Pinpoint the cell where the given text exists, returning its (x, y) midpoint coordinate. 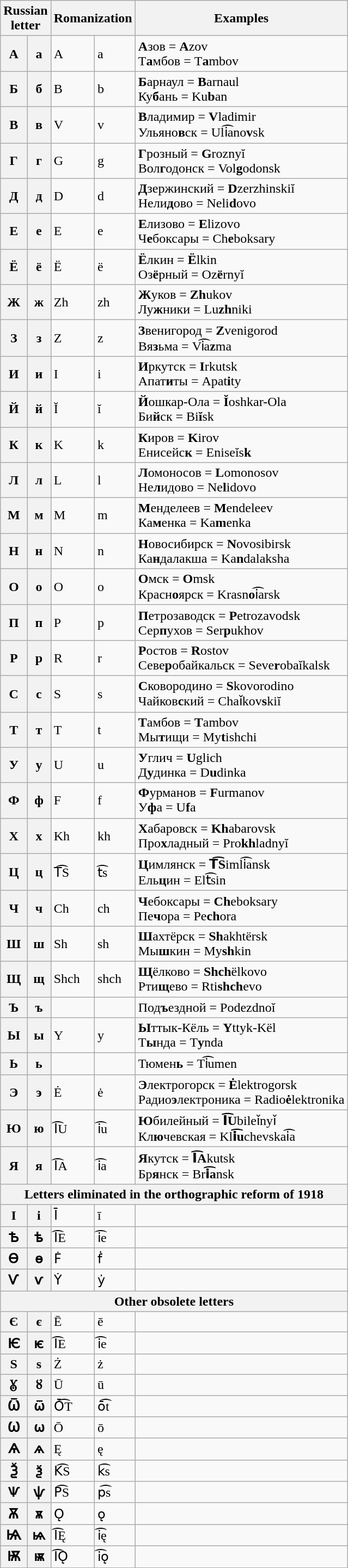
л (39, 480)
Чебоксары = Cheboksary Печора = Pechora (241, 908)
F (72, 800)
t (114, 729)
z (114, 339)
Тюмень = Ti͡umen (241, 1064)
Є (14, 1322)
Y (72, 1035)
B (72, 89)
ë (114, 267)
н (39, 551)
a (114, 53)
T (72, 729)
K (72, 444)
ь (39, 1064)
ѧ (39, 1449)
l (114, 480)
v (114, 125)
Звенигород = Zvenigorod Вязьма = Vi͡azma (241, 339)
х (39, 836)
Йошкар-Ола = Ĭoshkar-Ola Бийск = Biĭsk (241, 409)
ъ (39, 1007)
P (72, 623)
Р (14, 657)
ō (114, 1428)
Шахтёрск = Shakhtërsk Мышкин = Myshkin (241, 944)
ш (39, 944)
ы (39, 1035)
ꙋ (39, 1385)
U (72, 765)
Ѯ (14, 1471)
G (72, 160)
С (14, 693)
Ѿ (14, 1406)
Kh (72, 836)
Ш (14, 944)
ż (114, 1364)
V (72, 125)
Ь (14, 1064)
Ж (14, 303)
Ѭ (14, 1557)
э (39, 1092)
Ǫ (72, 1514)
N (72, 551)
ū (114, 1385)
Е (14, 232)
g (114, 160)
п (39, 623)
Ẏ (72, 1280)
Examples (241, 19)
м (39, 516)
Новосибирск = Novosibirsk Кандалакша = Kandalaksha (241, 551)
ī (114, 1215)
ẏ (114, 1280)
I͡A (72, 1165)
ѩ (39, 1535)
Ѥ (14, 1343)
В (14, 125)
Ѳ (14, 1259)
Тамбов = Tambov Мытищи = Mytishchi (241, 729)
Ф (14, 800)
ѡ (39, 1428)
ē (114, 1322)
p (114, 623)
Углич = Uglich Дудинка = Dudinka (241, 765)
П (14, 623)
Ыттык-Кёль = Yttyk-Kël Тында = Tynda (241, 1035)
Л (14, 480)
Щёлково = Shchëlkovo Ртищево = Rtishchevo (241, 979)
і (39, 1215)
ѯ (39, 1471)
A (72, 53)
D (72, 196)
e (114, 232)
д (39, 196)
г (39, 160)
i͡u (114, 1128)
Н (14, 551)
Х (14, 836)
Ē (72, 1322)
Жуков = Zhukov Лужники = Luzhniki (241, 303)
ch (114, 908)
р (39, 657)
О (14, 587)
ё (39, 267)
б (39, 89)
Ė (72, 1092)
ѣ (39, 1237)
К (14, 444)
Ĭ (72, 409)
Ż (72, 1364)
I͡Ǫ (72, 1557)
Ѱ (14, 1492)
Ę (72, 1449)
r (114, 657)
а (39, 53)
ѕ (39, 1364)
m (114, 516)
Азов = Azov Тамбов = Tambov (241, 53)
i (114, 373)
Петрозаводск = Petrozavodsk Серпухов = Serpukhov (241, 623)
Владимир = Vladimir Ульяновск = Uli͡anovsk (241, 125)
Ѡ (14, 1428)
ѫ (39, 1514)
М (14, 516)
с (39, 693)
Сковородино = Skovorodino Чайковский = Chaǐkovskiĭ (241, 693)
S (72, 693)
о (39, 587)
Ё (14, 267)
f (114, 800)
ĭ (114, 409)
я (39, 1165)
І (14, 1215)
Ѣ (14, 1237)
E (72, 232)
Ѧ (14, 1449)
T͡S (72, 872)
Щ (14, 979)
d (114, 196)
shch (114, 979)
Грозный = Groznyĭ Волгодонск = Volgodonsk (241, 160)
ǫ (114, 1514)
Ъ (14, 1007)
А (14, 53)
З (14, 339)
kh (114, 836)
Ч (14, 908)
е (39, 232)
з (39, 339)
Ѩ (14, 1535)
Ѫ (14, 1514)
Russianletter (26, 19)
Ю (14, 1128)
Ѕ (14, 1364)
Иркутск = Irkutsk Апатиты = Apatity (241, 373)
Zh (72, 303)
ѳ (39, 1259)
Г (14, 160)
щ (39, 979)
й (39, 409)
Барнаул = Barnaul Кубань = Kuban (241, 89)
І̄ (72, 1215)
Т (14, 729)
I (72, 373)
ѵ (39, 1280)
є (39, 1322)
i͡ǫ (114, 1557)
t͡s (114, 872)
i͡a (114, 1165)
ѭ (39, 1557)
ж (39, 303)
I͡Ę (72, 1535)
Ц (14, 872)
Other obsolete letters (174, 1301)
Ō (72, 1428)
Елизово = Elizovo Чебоксары = Cheboksary (241, 232)
ѱ (39, 1492)
n (114, 551)
M (72, 516)
Ë (72, 267)
y (114, 1035)
I͡U (72, 1128)
Фурманов = Furmanov Уфа = Ufa (241, 800)
Ch (72, 908)
у (39, 765)
ė (114, 1092)
Хабаровск = Khabarovsk Прохладный = Prokhladnyĭ (241, 836)
Sh (72, 944)
к (39, 444)
ц (39, 872)
Электрогорск = Ėlektrogorsk Радиоэлектроника = Radioėlektronika (241, 1092)
Б (14, 89)
o (114, 587)
Ō͡T (72, 1406)
Ꙋ (14, 1385)
s (114, 693)
И (14, 373)
Ростов = Rostov Северобайкальск = Severobaĭkalsk (241, 657)
ф (39, 800)
Цимлянск = T͡Simli͡ansk Ельцин = Elt͡sin (241, 872)
P͡S (72, 1492)
L (72, 480)
Letters eliminated in the orthographic reform of 1918 (174, 1194)
Й (14, 409)
У (14, 765)
Д (14, 196)
sh (114, 944)
ѿ (39, 1406)
ḟ (114, 1259)
и (39, 373)
i͡ę (114, 1535)
Юбилейный = I͡Ubileǐnyǐ Ключевская = Kli͡uchevskai͡a (241, 1128)
Ḟ (72, 1259)
Ū (72, 1385)
Омск = Omsk Красноярск = Krasnoi͡arsk (241, 587)
b (114, 89)
в (39, 125)
Ёлкин = Ëlkin Озёрный = Ozërnyĭ (241, 267)
Подъездной = Podezdnoĭ (241, 1007)
Ѵ (14, 1280)
p͡s (114, 1492)
Киров = Kirov Енисейск = Eniseĭsk (241, 444)
Shch (72, 979)
R (72, 657)
Менделеев = Mendeleev Каменка = Kamenka (241, 516)
Дзержинский = Dzerzhinskiĭ Нелидово = Nelidovo (241, 196)
Ы (14, 1035)
Z (72, 339)
ō͡t (114, 1406)
zh (114, 303)
ч (39, 908)
K͡S (72, 1471)
O (72, 587)
Якутск = I͡AkutskБрянск = Bri͡ansk (241, 1165)
Э (14, 1092)
ѥ (39, 1343)
Romanization (93, 19)
u (114, 765)
k͡s (114, 1471)
ю (39, 1128)
Ломоносов = Lomonosov Нелидово = Nelidovo (241, 480)
ę (114, 1449)
т (39, 729)
Я (14, 1165)
k (114, 444)
